Scan for the cell matching the given text and deliver its [x, y] coordinate at center. 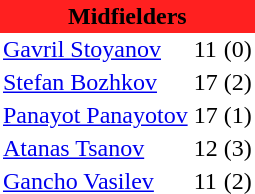
12 [206, 148]
(0) [238, 50]
Midfielders [128, 16]
Atanas Tsanov [96, 148]
11 [206, 50]
Stefan Bozhkov [96, 82]
Gavril Stoyanov [96, 50]
(3) [238, 148]
(1) [238, 116]
(2) [238, 82]
Panayot Panayotov [96, 116]
